Search for the cell housing the specified text and yield its [x, y] center coordinate. 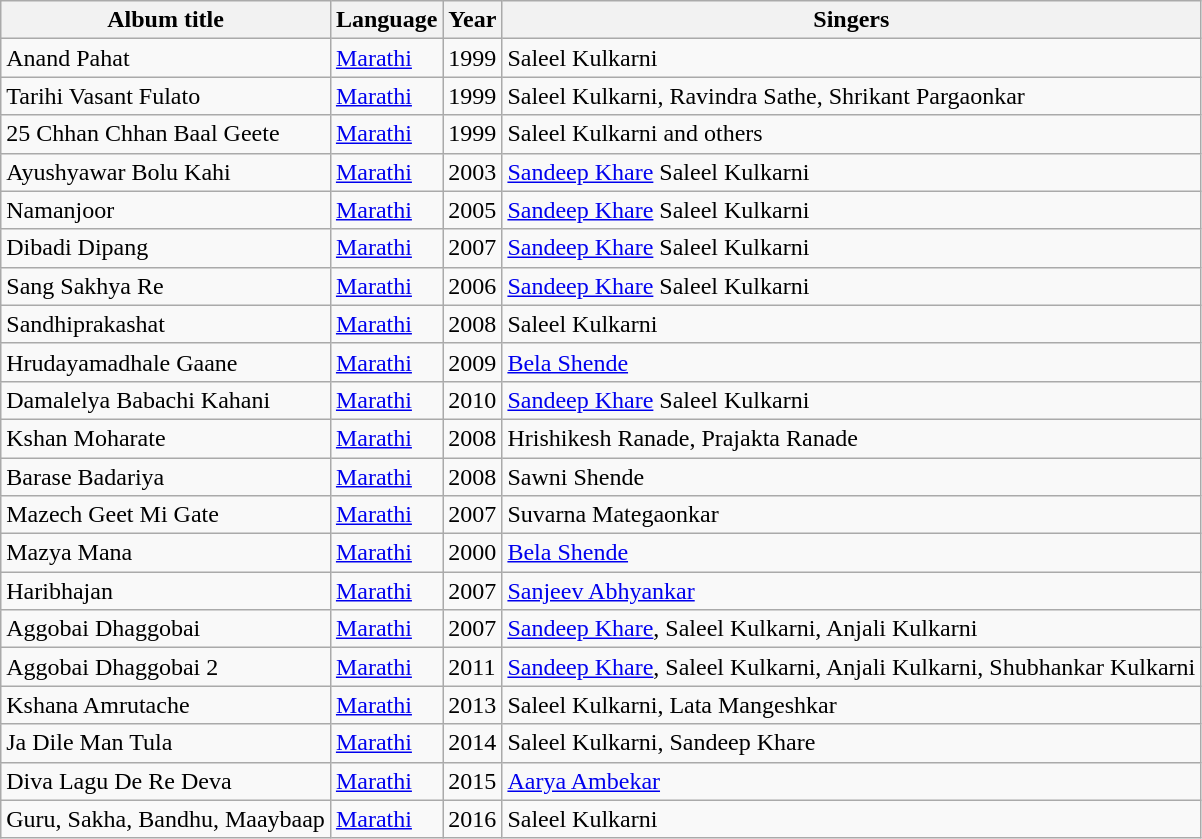
Language [386, 20]
Kshan Moharate [166, 438]
2010 [472, 400]
2016 [472, 819]
Damalelya Babachi Kahani [166, 400]
Guru, Sakha, Bandhu, Maaybaap [166, 819]
Album title [166, 20]
Hrudayamadhale Gaane [166, 362]
2009 [472, 362]
2015 [472, 781]
Anand Pahat [166, 58]
Saleel Kulkarni and others [852, 134]
Kshana Amrutache [166, 705]
Haribhajan [166, 591]
Ayushyawar Bolu Kahi [166, 172]
Aggobai Dhaggobai [166, 629]
Hrishikesh Ranade, Prajakta Ranade [852, 438]
Ja Dile Man Tula [166, 743]
Mazya Mana [166, 553]
Aggobai Dhaggobai 2 [166, 667]
25 Chhan Chhan Baal Geete [166, 134]
Saleel Kulkarni, Lata Mangeshkar [852, 705]
2014 [472, 743]
2013 [472, 705]
2011 [472, 667]
Diva Lagu De Re Deva [166, 781]
Singers [852, 20]
Dibadi Dipang [166, 248]
Aarya Ambekar [852, 781]
Saleel Kulkarni, Ravindra Sathe, Shrikant Pargaonkar [852, 96]
Sandeep Khare, Saleel Kulkarni, Anjali Kulkarni, Shubhankar Kulkarni [852, 667]
Sandeep Khare, Saleel Kulkarni, Anjali Kulkarni [852, 629]
Tarihi Vasant Fulato [166, 96]
Namanjoor [166, 210]
Sandhiprakashat [166, 324]
Mazech Geet Mi Gate [166, 515]
2005 [472, 210]
Year [472, 20]
2003 [472, 172]
Barase Badariya [166, 477]
2006 [472, 286]
Saleel Kulkarni, Sandeep Khare [852, 743]
Sanjeev Abhyankar [852, 591]
Sang Sakhya Re [166, 286]
2000 [472, 553]
Sawni Shende [852, 477]
Suvarna Mategaonkar [852, 515]
